Pinpoint the cell where the given text exists, returning its (X, Y) midpoint coordinate. 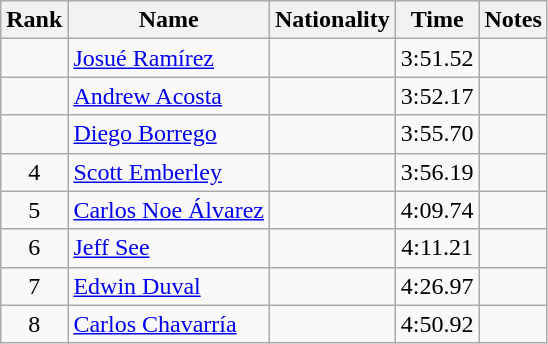
Diego Borrego (169, 134)
Carlos Noe Álvarez (169, 210)
8 (34, 324)
Andrew Acosta (169, 96)
3:56.19 (437, 172)
Scott Emberley (169, 172)
4:50.92 (437, 324)
3:55.70 (437, 134)
6 (34, 248)
Jeff See (169, 248)
Nationality (333, 20)
3:52.17 (437, 96)
Rank (34, 20)
4 (34, 172)
Josué Ramírez (169, 58)
Name (169, 20)
4:26.97 (437, 286)
5 (34, 210)
7 (34, 286)
Notes (513, 20)
4:09.74 (437, 210)
3:51.52 (437, 58)
4:11.21 (437, 248)
Edwin Duval (169, 286)
Carlos Chavarría (169, 324)
Time (437, 20)
